Scan for the cell matching the given text and deliver its [X, Y] coordinate at center. 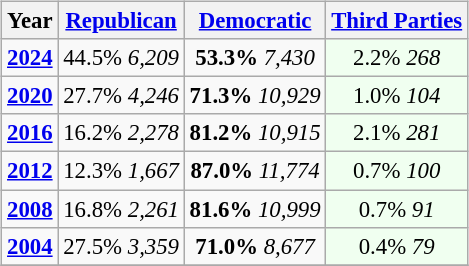
Third Parties [397, 21]
71.3% 10,929 [255, 96]
0.7% 100 [397, 171]
53.3% 7,430 [255, 58]
1.0% 104 [397, 96]
2008 [30, 209]
2020 [30, 96]
27.7% 4,246 [121, 96]
2.2% 268 [397, 58]
2016 [30, 133]
Year [30, 21]
81.2% 10,915 [255, 133]
2004 [30, 246]
87.0% 11,774 [255, 171]
2024 [30, 58]
2.1% 281 [397, 133]
71.0% 8,677 [255, 246]
81.6% 10,999 [255, 209]
16.2% 2,278 [121, 133]
Democratic [255, 21]
27.5% 3,359 [121, 246]
Republican [121, 21]
16.8% 2,261 [121, 209]
0.7% 91 [397, 209]
12.3% 1,667 [121, 171]
0.4% 79 [397, 246]
44.5% 6,209 [121, 58]
2012 [30, 171]
